Provide the [X, Y] coordinate of the cell's center where the given text is located.  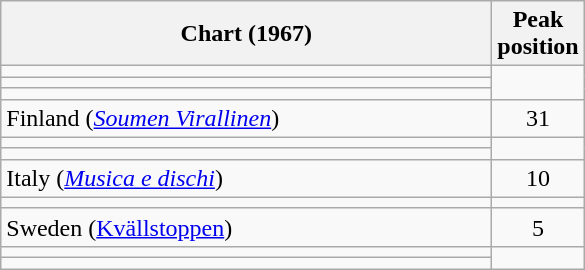
Finland (Soumen Virallinen) [246, 118]
Chart (1967) [246, 34]
Italy (Musica e dischi) [246, 178]
Sweden (Kvällstoppen) [246, 227]
10 [538, 178]
5 [538, 227]
31 [538, 118]
Peakposition [538, 34]
